Determine the (x, y) coordinate at the center of the cell enclosing the given text.  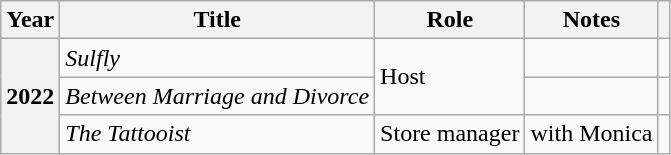
Notes (592, 20)
Role (450, 20)
The Tattooist (218, 134)
Between Marriage and Divorce (218, 96)
Sulfly (218, 58)
Store manager (450, 134)
2022 (30, 96)
Title (218, 20)
with Monica (592, 134)
Host (450, 77)
Year (30, 20)
